Determine the [X, Y] coordinate at the center of the cell enclosing the given text.  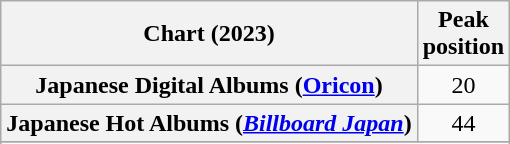
Japanese Hot Albums (Billboard Japan) [209, 123]
20 [463, 85]
Japanese Digital Albums (Oricon) [209, 85]
44 [463, 123]
Peakposition [463, 34]
Chart (2023) [209, 34]
